Provide the (x, y) coordinate of the cell's center where the given text is located.  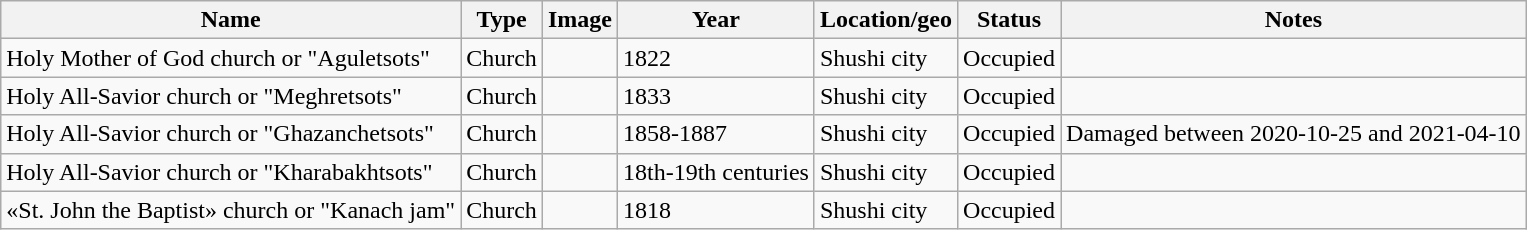
Holy All-Savior church or "Meghretsots" (231, 96)
Year (716, 20)
Image (580, 20)
1858-1887 (716, 134)
Holy All-Savior church or "Kharabakhtsots" (231, 172)
18th-19th centuries (716, 172)
Notes (1294, 20)
Name (231, 20)
Location/geo (886, 20)
Holy All-Savior church or "Ghazanchetsots" (231, 134)
1822 (716, 58)
«St. John the Baptist» church or "Kanach jam" (231, 210)
1833 (716, 96)
Damaged between 2020-10-25 and 2021-04-10 (1294, 134)
Status (1010, 20)
Type (502, 20)
1818 (716, 210)
Holy Mother of God church or "Aguletsots" (231, 58)
